Return [X, Y] of the center of cell containing provided text 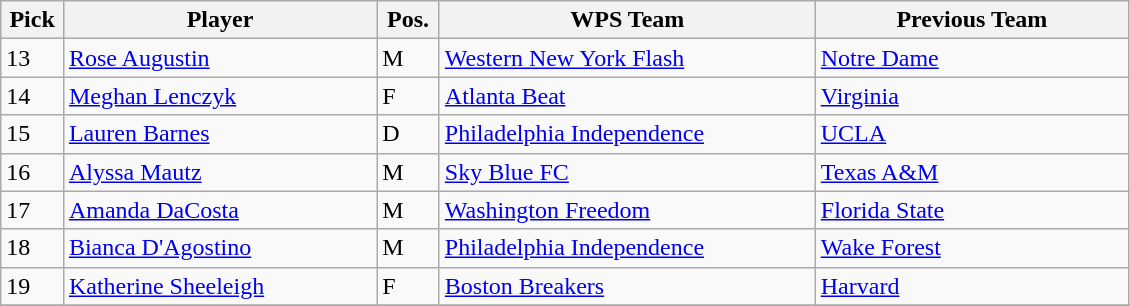
Player [220, 20]
Washington Freedom [627, 210]
D [408, 134]
Pos. [408, 20]
Rose Augustin [220, 58]
UCLA [972, 134]
13 [32, 58]
19 [32, 286]
Notre Dame [972, 58]
Florida State [972, 210]
Lauren Barnes [220, 134]
17 [32, 210]
Texas A&M [972, 172]
18 [32, 248]
Western New York Flash [627, 58]
Previous Team [972, 20]
Katherine Sheeleigh [220, 286]
Harvard [972, 286]
Virginia [972, 96]
15 [32, 134]
Meghan Lenczyk [220, 96]
Alyssa Mautz [220, 172]
14 [32, 96]
Amanda DaCosta [220, 210]
WPS Team [627, 20]
Bianca D'Agostino [220, 248]
Pick [32, 20]
Wake Forest [972, 248]
Boston Breakers [627, 286]
Atlanta Beat [627, 96]
16 [32, 172]
Sky Blue FC [627, 172]
